Output the (X, Y) coordinate of the center of the cell containing the given text.  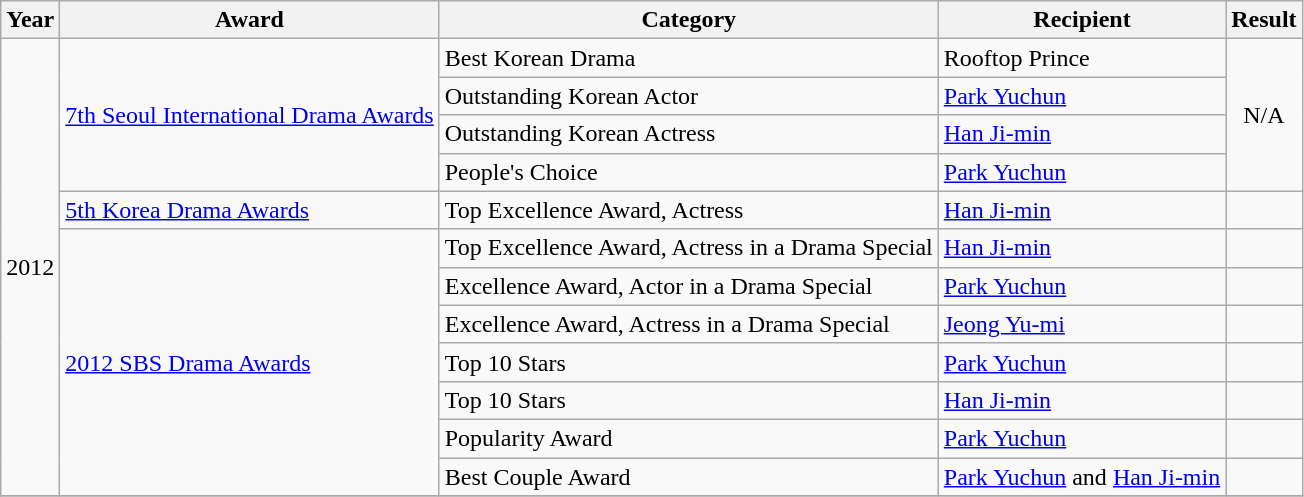
Outstanding Korean Actress (688, 134)
Top Excellence Award, Actress in a Drama Special (688, 248)
Recipient (1082, 20)
Outstanding Korean Actor (688, 96)
Top Excellence Award, Actress (688, 210)
Year (30, 20)
Park Yuchun and Han Ji-min (1082, 477)
2012 (30, 268)
People's Choice (688, 172)
Jeong Yu-mi (1082, 324)
Category (688, 20)
2012 SBS Drama Awards (250, 362)
Award (250, 20)
N/A (1264, 115)
Best Couple Award (688, 477)
Result (1264, 20)
5th Korea Drama Awards (250, 210)
Excellence Award, Actress in a Drama Special (688, 324)
Best Korean Drama (688, 58)
7th Seoul International Drama Awards (250, 115)
Excellence Award, Actor in a Drama Special (688, 286)
Rooftop Prince (1082, 58)
Popularity Award (688, 438)
